From the cell containing the given text, extract its center point as (x, y) coordinate. 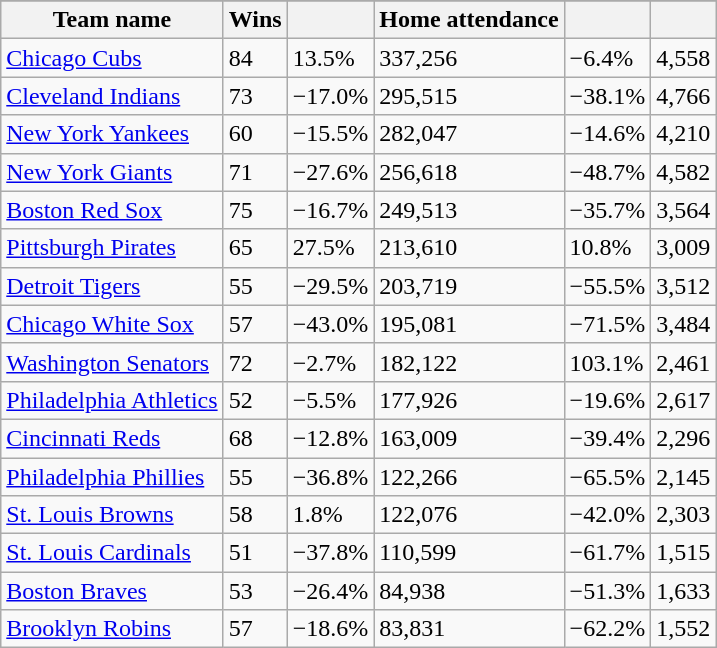
2,461 (684, 362)
−18.6% (330, 629)
4,582 (684, 172)
−19.6% (608, 400)
Chicago Cubs (112, 58)
Home attendance (469, 20)
−42.0% (608, 515)
13.5% (330, 58)
75 (255, 210)
−71.5% (608, 324)
−5.5% (330, 400)
182,122 (469, 362)
−37.8% (330, 553)
St. Louis Cardinals (112, 553)
−62.2% (608, 629)
72 (255, 362)
73 (255, 96)
3,484 (684, 324)
−15.5% (330, 134)
295,515 (469, 96)
−39.4% (608, 438)
Washington Senators (112, 362)
10.8% (608, 248)
2,617 (684, 400)
4,210 (684, 134)
St. Louis Browns (112, 515)
Brooklyn Robins (112, 629)
New York Giants (112, 172)
−29.5% (330, 286)
110,599 (469, 553)
163,009 (469, 438)
Philadelphia Athletics (112, 400)
1.8% (330, 515)
−14.6% (608, 134)
65 (255, 248)
2,303 (684, 515)
84,938 (469, 591)
3,009 (684, 248)
60 (255, 134)
27.5% (330, 248)
Detroit Tigers (112, 286)
−6.4% (608, 58)
195,081 (469, 324)
−51.3% (608, 591)
1,633 (684, 591)
3,564 (684, 210)
4,558 (684, 58)
213,610 (469, 248)
−2.7% (330, 362)
68 (255, 438)
−27.6% (330, 172)
122,076 (469, 515)
83,831 (469, 629)
−26.4% (330, 591)
177,926 (469, 400)
−43.0% (330, 324)
256,618 (469, 172)
Cincinnati Reds (112, 438)
71 (255, 172)
Wins (255, 20)
−35.7% (608, 210)
−16.7% (330, 210)
Boston Braves (112, 591)
Philadelphia Phillies (112, 477)
−36.8% (330, 477)
4,766 (684, 96)
−65.5% (608, 477)
Team name (112, 20)
1,552 (684, 629)
282,047 (469, 134)
58 (255, 515)
51 (255, 553)
249,513 (469, 210)
3,512 (684, 286)
53 (255, 591)
Chicago White Sox (112, 324)
Boston Red Sox (112, 210)
−61.7% (608, 553)
2,296 (684, 438)
Pittsburgh Pirates (112, 248)
203,719 (469, 286)
Cleveland Indians (112, 96)
−38.1% (608, 96)
−55.5% (608, 286)
New York Yankees (112, 134)
122,266 (469, 477)
1,515 (684, 553)
52 (255, 400)
103.1% (608, 362)
2,145 (684, 477)
84 (255, 58)
−48.7% (608, 172)
337,256 (469, 58)
−12.8% (330, 438)
−17.0% (330, 96)
